Search for the cell housing the specified text and yield its (x, y) center coordinate. 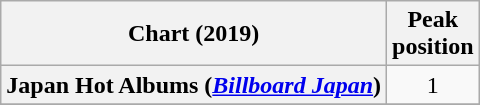
Japan Hot Albums (Billboard Japan) (194, 85)
Chart (2019) (194, 34)
Peakposition (433, 34)
1 (433, 85)
